Determine the (x, y) coordinate at the center of the cell enclosing the given text.  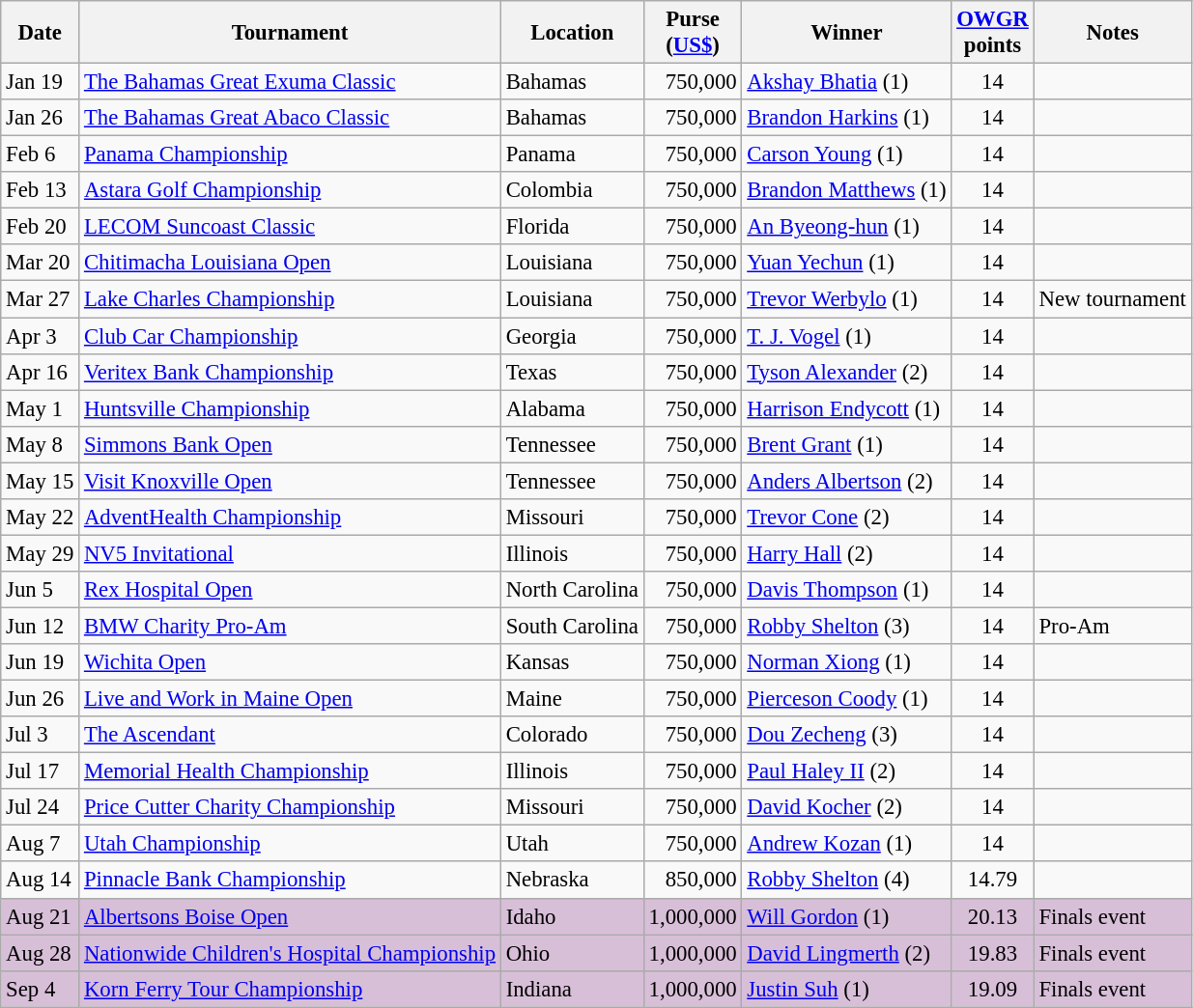
Date (41, 33)
Jun 12 (41, 626)
Ohio (572, 953)
Pro-Am (1113, 626)
Lake Charles Championship (290, 299)
Jul 3 (41, 735)
Paul Haley II (2) (846, 771)
Robby Shelton (3) (846, 626)
Price Cutter Charity Championship (290, 807)
OWGRpoints (993, 33)
LECOM Suncoast Classic (290, 227)
Florida (572, 227)
Indiana (572, 989)
Club Car Championship (290, 336)
Robby Shelton (4) (846, 881)
Justin Suh (1) (846, 989)
Nationwide Children's Hospital Championship (290, 953)
Apr 16 (41, 372)
Panama Championship (290, 154)
Aug 7 (41, 844)
Colorado (572, 735)
Korn Ferry Tour Championship (290, 989)
BMW Charity Pro-Am (290, 626)
Live and Work in Maine Open (290, 699)
NV5 Invitational (290, 553)
Anders Albertson (2) (846, 481)
Rex Hospital Open (290, 590)
Trevor Cone (2) (846, 518)
May 1 (41, 408)
Brent Grant (1) (846, 444)
Feb 20 (41, 227)
South Carolina (572, 626)
Jan 26 (41, 118)
Mar 27 (41, 299)
14.79 (993, 881)
Jun 19 (41, 662)
Aug 14 (41, 881)
May 29 (41, 553)
New tournament (1113, 299)
Winner (846, 33)
Jul 24 (41, 807)
19.09 (993, 989)
Wichita Open (290, 662)
Idaho (572, 916)
Davis Thompson (1) (846, 590)
May 15 (41, 481)
Notes (1113, 33)
The Ascendant (290, 735)
Veritex Bank Championship (290, 372)
Carson Young (1) (846, 154)
May 8 (41, 444)
The Bahamas Great Abaco Classic (290, 118)
850,000 (693, 881)
Pinnacle Bank Championship (290, 881)
Colombia (572, 190)
Aug 28 (41, 953)
Kansas (572, 662)
Mar 20 (41, 264)
Apr 3 (41, 336)
Nebraska (572, 881)
Memorial Health Championship (290, 771)
19.83 (993, 953)
Purse(US$) (693, 33)
Texas (572, 372)
An Byeong-hun (1) (846, 227)
Utah Championship (290, 844)
Will Gordon (1) (846, 916)
Feb 13 (41, 190)
Jul 17 (41, 771)
David Lingmerth (2) (846, 953)
Yuan Yechun (1) (846, 264)
Dou Zecheng (3) (846, 735)
Andrew Kozan (1) (846, 844)
Albertsons Boise Open (290, 916)
Feb 6 (41, 154)
Jan 19 (41, 82)
Akshay Bhatia (1) (846, 82)
Tournament (290, 33)
Harry Hall (2) (846, 553)
Visit Knoxville Open (290, 481)
David Kocher (2) (846, 807)
Jun 5 (41, 590)
Jun 26 (41, 699)
Georgia (572, 336)
Simmons Bank Open (290, 444)
Sep 4 (41, 989)
The Bahamas Great Exuma Classic (290, 82)
Maine (572, 699)
Chitimacha Louisiana Open (290, 264)
May 22 (41, 518)
Harrison Endycott (1) (846, 408)
Astara Golf Championship (290, 190)
Location (572, 33)
Alabama (572, 408)
Utah (572, 844)
20.13 (993, 916)
Brandon Harkins (1) (846, 118)
Aug 21 (41, 916)
Pierceson Coody (1) (846, 699)
T. J. Vogel (1) (846, 336)
Brandon Matthews (1) (846, 190)
AdventHealth Championship (290, 518)
North Carolina (572, 590)
Tyson Alexander (2) (846, 372)
Panama (572, 154)
Huntsville Championship (290, 408)
Norman Xiong (1) (846, 662)
Trevor Werbylo (1) (846, 299)
